Return [X, Y] of the center of cell containing provided text 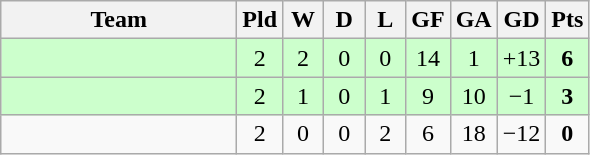
−12 [522, 134]
Pld [260, 20]
D [344, 20]
18 [474, 134]
10 [474, 96]
−1 [522, 96]
Team [119, 20]
L [386, 20]
3 [568, 96]
9 [428, 96]
GD [522, 20]
+13 [522, 58]
GA [474, 20]
Pts [568, 20]
W [304, 20]
14 [428, 58]
GF [428, 20]
